Extract the (X, Y) coordinate from the center of the cell holding the provided text.  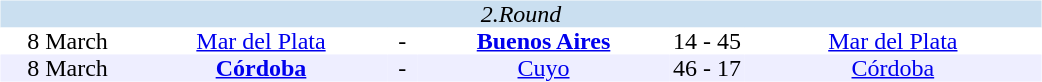
14 - 45 (707, 42)
46 - 17 (707, 68)
Buenos Aires (544, 42)
2.Round (520, 14)
Cuyo (544, 68)
